Pinpoint the cell where the given text exists, returning its [x, y] midpoint coordinate. 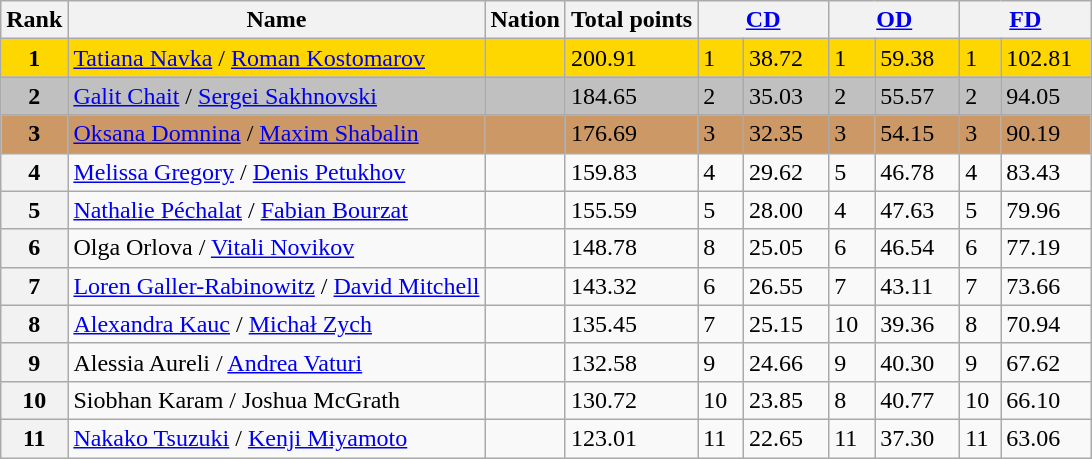
Rank [34, 20]
25.15 [786, 324]
38.72 [786, 58]
148.78 [631, 248]
Name [276, 20]
28.00 [786, 210]
184.65 [631, 96]
159.83 [631, 172]
24.66 [786, 362]
132.58 [631, 362]
Nation [525, 20]
OD [894, 20]
Galit Chait / Sergei Sakhnovski [276, 96]
94.05 [1046, 96]
Siobhan Karam / Joshua McGrath [276, 400]
73.66 [1046, 286]
29.62 [786, 172]
200.91 [631, 58]
40.77 [918, 400]
59.38 [918, 58]
46.78 [918, 172]
123.01 [631, 438]
Loren Galler-Rabinowitz / David Mitchell [276, 286]
Nakako Tsuzuki / Kenji Miyamoto [276, 438]
Oksana Domnina / Maxim Shabalin [276, 134]
143.32 [631, 286]
176.69 [631, 134]
22.65 [786, 438]
39.36 [918, 324]
54.15 [918, 134]
23.85 [786, 400]
46.54 [918, 248]
63.06 [1046, 438]
Alexandra Kauc / Michał Zych [276, 324]
102.81 [1046, 58]
26.55 [786, 286]
70.94 [1046, 324]
77.19 [1046, 248]
66.10 [1046, 400]
Total points [631, 20]
130.72 [631, 400]
155.59 [631, 210]
Olga Orlova / Vitali Novikov [276, 248]
90.19 [1046, 134]
135.45 [631, 324]
83.43 [1046, 172]
37.30 [918, 438]
Nathalie Péchalat / Fabian Bourzat [276, 210]
Melissa Gregory / Denis Petukhov [276, 172]
79.96 [1046, 210]
Alessia Aureli / Andrea Vaturi [276, 362]
FD [1026, 20]
25.05 [786, 248]
CD [764, 20]
55.57 [918, 96]
Tatiana Navka / Roman Kostomarov [276, 58]
43.11 [918, 286]
47.63 [918, 210]
67.62 [1046, 362]
35.03 [786, 96]
32.35 [786, 134]
40.30 [918, 362]
